Output the [X, Y] coordinate of the center of the cell containing the given text.  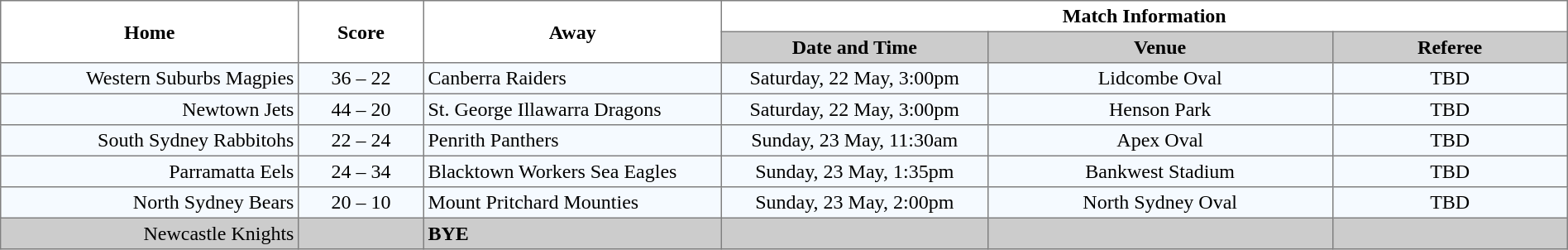
North Sydney Bears [150, 203]
Newcastle Knights [150, 233]
36 – 22 [361, 79]
South Sydney Rabbitohs [150, 141]
Date and Time [854, 47]
North Sydney Oval [1159, 203]
Score [361, 31]
Sunday, 23 May, 1:35pm [854, 171]
Canberra Raiders [572, 79]
BYE [572, 233]
Parramatta Eels [150, 171]
20 – 10 [361, 203]
Match Information [1145, 17]
Bankwest Stadium [1159, 171]
Apex Oval [1159, 141]
Lidcombe Oval [1159, 79]
Blacktown Workers Sea Eagles [572, 171]
Newtown Jets [150, 109]
Mount Pritchard Mounties [572, 203]
24 – 34 [361, 171]
Western Suburbs Magpies [150, 79]
44 – 20 [361, 109]
Henson Park [1159, 109]
Away [572, 31]
Referee [1450, 47]
22 – 24 [361, 141]
St. George Illawarra Dragons [572, 109]
Venue [1159, 47]
Home [150, 31]
Sunday, 23 May, 2:00pm [854, 203]
Penrith Panthers [572, 141]
Sunday, 23 May, 11:30am [854, 141]
